Extract the (X, Y) coordinate from the center of the cell holding the provided text.  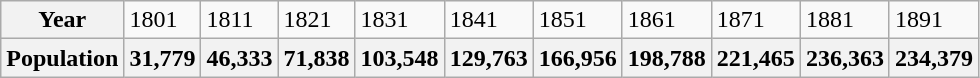
Population (62, 58)
1841 (488, 20)
1801 (162, 20)
1811 (240, 20)
221,465 (756, 58)
1851 (578, 20)
71,838 (316, 58)
1831 (400, 20)
236,363 (844, 58)
1871 (756, 20)
46,333 (240, 58)
1881 (844, 20)
198,788 (666, 58)
31,779 (162, 58)
129,763 (488, 58)
Year (62, 20)
1821 (316, 20)
1891 (934, 20)
103,548 (400, 58)
1861 (666, 20)
234,379 (934, 58)
166,956 (578, 58)
